Find where the given text appears and provide that cell's center as (X, Y) coordinate. 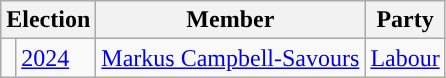
Election (48, 20)
Member (230, 20)
Party (405, 20)
2024 (56, 58)
Markus Campbell-Savours (230, 58)
Labour (405, 58)
